Determine the (X, Y) coordinate at the center of the cell enclosing the given text.  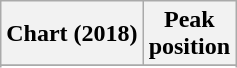
Chart (2018) (72, 34)
Peakposition (189, 34)
